Return the (X, Y) coordinate for the center point of the cell that contains the specified text.  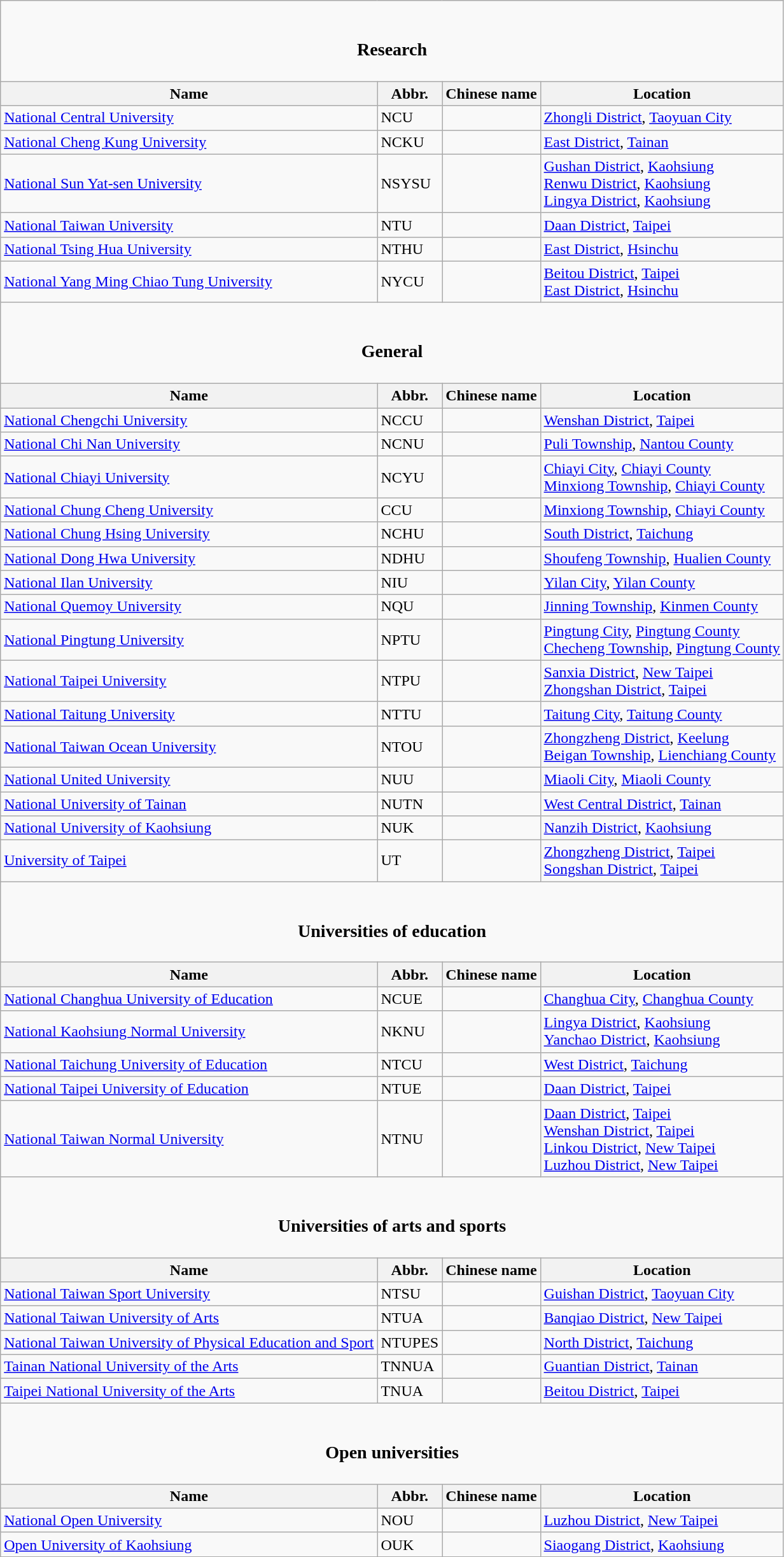
Lingya District, KaohsiungYanchao District, Kaohsiung (662, 1031)
Research (392, 41)
NQU (410, 607)
National Taichung University of Education (189, 1064)
South District, Taichung (662, 534)
Beitou District, Taipei (662, 1391)
NOU (410, 1520)
General (392, 342)
Chiayi City, Chiayi CountyMinxiong Township, Chiayi County (662, 477)
Tainan National University of the Arts (189, 1367)
TNUA (410, 1391)
Sanxia District, New TaipeiZhongshan District, Taipei (662, 681)
Nanzih District, Kaohsiung (662, 828)
National Taiwan University of Arts (189, 1318)
NTUA (410, 1318)
National University of Kaohsiung (189, 828)
NCUE (410, 999)
National Taipei University (189, 681)
National Open University (189, 1520)
NCU (410, 118)
Zhongzheng District, TaipeiSongshan District, Taipei (662, 861)
Open University of Kaohsiung (189, 1544)
Changhua City, Changhua County (662, 999)
CCU (410, 510)
Guantian District, Tainan (662, 1367)
NTSU (410, 1294)
UT (410, 861)
NCYU (410, 477)
Shoufeng Township, Hualien County (662, 558)
Guishan District, Taoyuan City (662, 1294)
NUK (410, 828)
NSYSU (410, 183)
National Dong Hwa University (189, 558)
National Cheng Kung University (189, 142)
National Ilan University (189, 582)
Zhongzheng District, KeelungBeigan Township, Lienchiang County (662, 746)
Yilan City, Yilan County (662, 582)
National Chiayi University (189, 477)
West Central District, Tainan (662, 804)
National Changhua University of Education (189, 999)
North District, Taichung (662, 1342)
NCNU (410, 444)
NTUE (410, 1088)
National Chengchi University (189, 420)
NYCU (410, 281)
Daan District, TaipeiWenshan District, TaipeiLinkou District, New TaipeiLuzhou District, New Taipei (662, 1138)
NTUPES (410, 1342)
National Taipei University of Education (189, 1088)
National Pingtung University (189, 639)
Gushan District, KaohsiungRenwu District, KaohsiungLingya District, Kaohsiung (662, 183)
National Taiwan Ocean University (189, 746)
East District, Tainan (662, 142)
National Tsing Hua University (189, 249)
National Taiwan University of Physical Education and Sport (189, 1342)
NIU (410, 582)
National Central University (189, 118)
Beitou District, TaipeiEast District, Hsinchu (662, 281)
Taipei National University of the Arts (189, 1391)
TNNUA (410, 1367)
Zhongli District, Taoyuan City (662, 118)
NCCU (410, 420)
NTCU (410, 1064)
NUTN (410, 804)
NUU (410, 779)
National Taiwan Normal University (189, 1138)
National Sun Yat-sen University (189, 183)
National Yang Ming Chiao Tung University (189, 281)
Universities of arts and sports (392, 1217)
National Chung Cheng University (189, 510)
National Quemoy University (189, 607)
National Chung Hsing University (189, 534)
National United University (189, 779)
University of Taipei (189, 861)
Open universities (392, 1444)
NTU (410, 225)
NCKU (410, 142)
Minxiong Township, Chiayi County (662, 510)
Puli Township, Nantou County (662, 444)
West District, Taichung (662, 1064)
National Taiwan University (189, 225)
NTOU (410, 746)
NDHU (410, 558)
Taitung City, Taitung County (662, 714)
NKNU (410, 1031)
OUK (410, 1544)
National Taitung University (189, 714)
Luzhou District, New Taipei (662, 1520)
Miaoli City, Miaoli County (662, 779)
NTHU (410, 249)
National Taiwan Sport University (189, 1294)
Universities of education (392, 922)
Siaogang District, Kaohsiung (662, 1544)
NTNU (410, 1138)
National Chi Nan University (189, 444)
Jinning Township, Kinmen County (662, 607)
Banqiao District, New Taipei (662, 1318)
National University of Tainan (189, 804)
Pingtung City, Pingtung CountyChecheng Township, Pingtung County (662, 639)
National Kaohsiung Normal University (189, 1031)
NTPU (410, 681)
NCHU (410, 534)
NTTU (410, 714)
East District, Hsinchu (662, 249)
NPTU (410, 639)
Wenshan District, Taipei (662, 420)
